Output the (X, Y) coordinate of the center of the cell containing the given text.  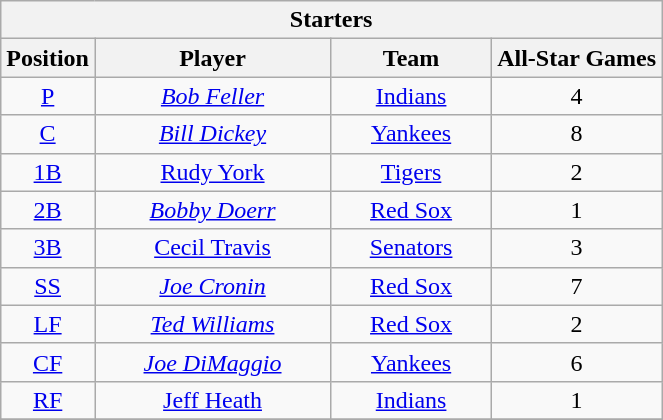
Bob Feller (212, 96)
LF (48, 324)
CF (48, 362)
Joe DiMaggio (212, 362)
3B (48, 248)
8 (577, 134)
Player (212, 58)
Joe Cronin (212, 286)
Bill Dickey (212, 134)
Position (48, 58)
Jeff Heath (212, 400)
Bobby Doerr (212, 210)
All-Star Games (577, 58)
1B (48, 172)
Starters (332, 20)
6 (577, 362)
Tigers (412, 172)
C (48, 134)
3 (577, 248)
Rudy York (212, 172)
Senators (412, 248)
2B (48, 210)
Team (412, 58)
RF (48, 400)
4 (577, 96)
Ted Williams (212, 324)
P (48, 96)
SS (48, 286)
7 (577, 286)
Cecil Travis (212, 248)
